Provide the [X, Y] coordinate of the cell's center where the given text is located.  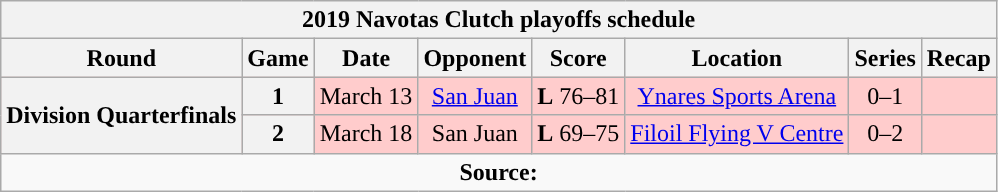
March 13 [366, 96]
0–1 [885, 96]
L 76–81 [578, 96]
Division Quarterfinals [122, 115]
Source: [499, 172]
Score [578, 58]
Location [737, 58]
Filoil Flying V Centre [737, 134]
Round [122, 58]
2 [278, 134]
L 69–75 [578, 134]
March 18 [366, 134]
Game [278, 58]
Date [366, 58]
Series [885, 58]
1 [278, 96]
0–2 [885, 134]
2019 Navotas Clutch playoffs schedule [499, 20]
Ynares Sports Arena [737, 96]
Opponent [475, 58]
Recap [958, 58]
